Return [x, y] of the center of cell containing provided text 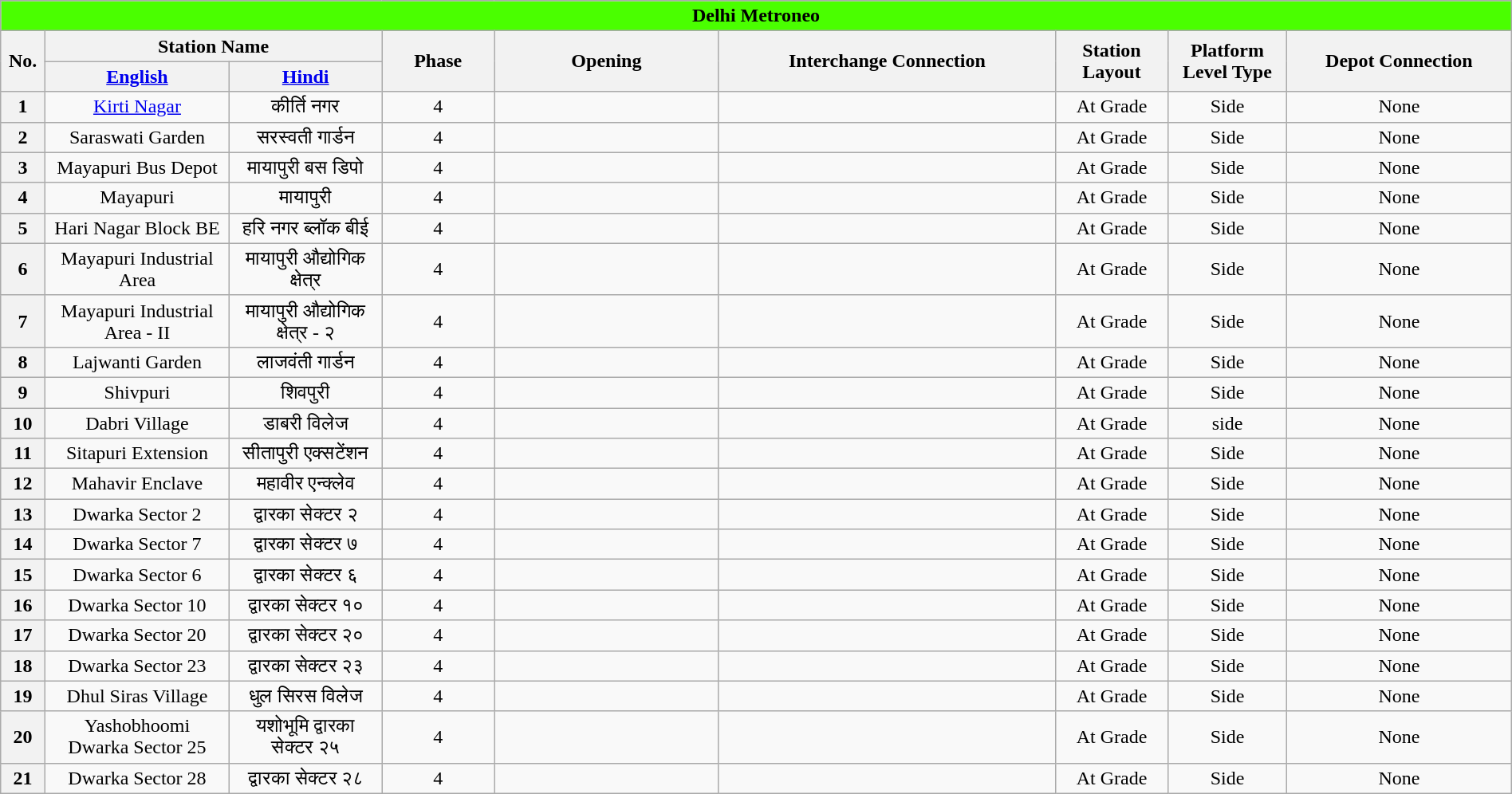
14 [23, 544]
Delhi Metroneo [756, 16]
Opening [607, 61]
द्वारका सेक्टर २८ [306, 778]
Dwarka Sector 23 [137, 666]
7 [23, 320]
मायापुरी औद्योगिक क्षेत्र [306, 269]
Mayapuri Bus Depot [137, 167]
Interchange Connection [887, 61]
Saraswati Garden [137, 137]
Phase [439, 61]
धुल सिरस विलेज [306, 696]
द्वारका सेक्टर २ [306, 514]
15 [23, 575]
Sitapuri Extension [137, 454]
Dwarka Sector 7 [137, 544]
द्वारका सेक्टर १० [306, 605]
Depot Connection [1400, 61]
Kirti Nagar [137, 107]
द्वारका सेक्टर ७ [306, 544]
12 [23, 484]
Shivpuri [137, 392]
डाबरी विलेज [306, 423]
20 [23, 737]
English [137, 77]
Dwarka Sector 28 [137, 778]
9 [23, 392]
6 [23, 269]
1 [23, 107]
16 [23, 605]
लाजवंती गार्डन [306, 362]
Dabri Village [137, 423]
Mayapuri Industrial Area [137, 269]
मायापुरी [306, 198]
Mayapuri Industrial Area - II [137, 320]
Dwarka Sector 2 [137, 514]
Lajwanti Garden [137, 362]
मायापुरी औद्योगिक क्षेत्र - २ [306, 320]
महावीर एन्क्लेव [306, 484]
Hindi [306, 77]
शिवपुरी [306, 392]
Mahavir Enclave [137, 484]
मायापुरी बस डिपो [306, 167]
5 [23, 228]
3 [23, 167]
19 [23, 696]
Station Layout [1112, 61]
द्वारका सेक्टर ६ [306, 575]
यशोभूमि द्वारका सेक्टर २५ [306, 737]
Station Name [213, 46]
No. [23, 61]
8 [23, 362]
द्वारका सेक्टर २० [306, 635]
13 [23, 514]
side [1227, 423]
Dwarka Sector 10 [137, 605]
हरि नगर ब्लॉक बीई [306, 228]
कीर्ति नगर [306, 107]
Mayapuri [137, 198]
सरस्वती गार्डन [306, 137]
द्वारका सेक्टर २३ [306, 666]
18 [23, 666]
सीतापुरी एक्सटेंशन [306, 454]
Hari Nagar Block BE [137, 228]
21 [23, 778]
Dwarka Sector 6 [137, 575]
Platform Level Type [1227, 61]
10 [23, 423]
11 [23, 454]
YashobhoomiDwarka Sector 25 [137, 737]
Dwarka Sector 20 [137, 635]
17 [23, 635]
Dhul Siras Village [137, 696]
2 [23, 137]
